Search for the cell housing the specified text and yield its [x, y] center coordinate. 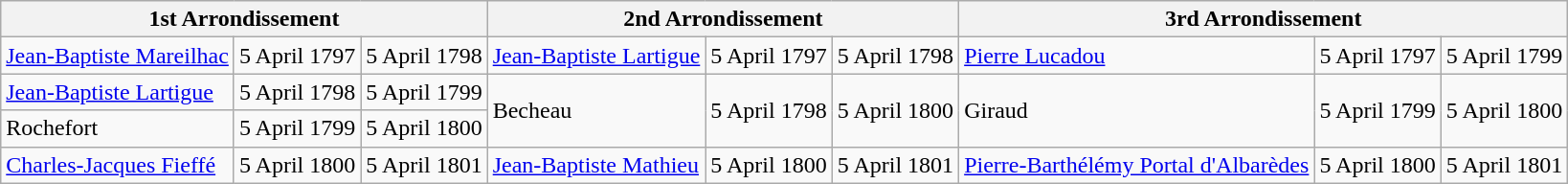
Jean-Baptiste Mathieu [596, 165]
Pierre-Barthélémy Portal d'Albarèdes [1137, 165]
Charles-Jacques Fieffé [118, 165]
1st Arrondissement [244, 19]
2nd Arrondissement [723, 19]
3rd Arrondissement [1264, 19]
Becheau [596, 110]
Rochefort [118, 128]
Jean-Baptiste Mareilhac [118, 56]
Giraud [1137, 110]
Pierre Lucadou [1137, 56]
